Return the [X, Y] coordinate for the center point of the cell that contains the specified text.  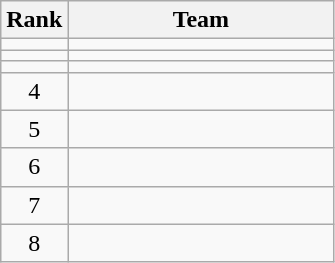
Rank [34, 20]
8 [34, 243]
Team [201, 20]
5 [34, 129]
6 [34, 167]
7 [34, 205]
4 [34, 91]
